From the cell containing the given text, extract its center point as (x, y) coordinate. 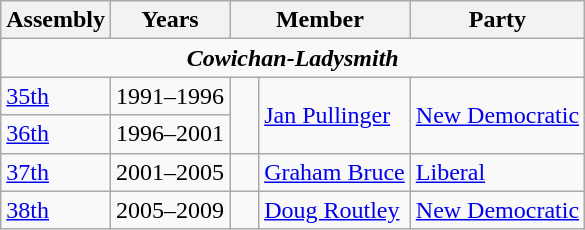
Jan Pullinger (335, 115)
Liberal (497, 172)
2001–2005 (170, 172)
37th (56, 172)
Graham Bruce (335, 172)
38th (56, 210)
1996–2001 (170, 134)
35th (56, 96)
Cowichan-Ladysmith (293, 58)
36th (56, 134)
Party (497, 20)
1991–1996 (170, 96)
Doug Routley (335, 210)
Years (170, 20)
2005–2009 (170, 210)
Member (320, 20)
Assembly (56, 20)
